Pinpoint the cell where the given text exists, returning its (x, y) midpoint coordinate. 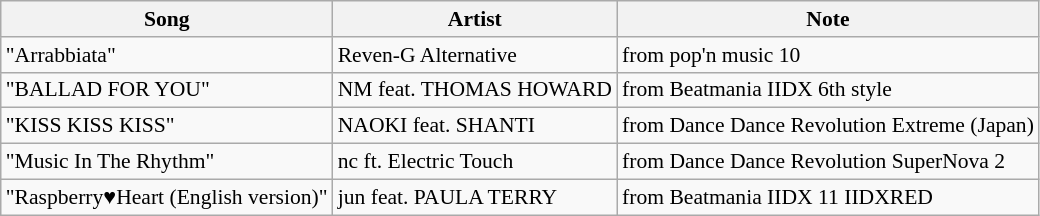
from Dance Dance Revolution Extreme (Japan) (828, 126)
NAOKI feat. SHANTI (475, 126)
Song (167, 19)
Note (828, 19)
jun feat. PAULA TERRY (475, 197)
from Beatmania IIDX 11 IIDXRED (828, 197)
"Raspberry♥Heart (English version)" (167, 197)
from Dance Dance Revolution SuperNova 2 (828, 162)
from pop'n music 10 (828, 55)
"Arrabbiata" (167, 55)
"KISS KISS KISS" (167, 126)
from Beatmania IIDX 6th style (828, 90)
nc ft. Electric Touch (475, 162)
Reven-G Alternative (475, 55)
Artist (475, 19)
"BALLAD FOR YOU" (167, 90)
NM feat. THOMAS HOWARD (475, 90)
"Music In The Rhythm" (167, 162)
